Detect which cell encompasses the target text, then output its (X, Y) center coordinate. 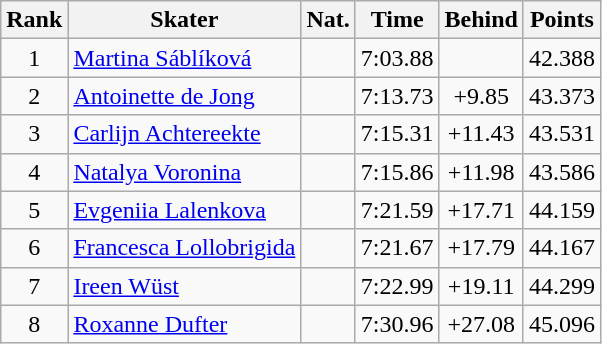
44.299 (562, 286)
8 (34, 324)
42.388 (562, 58)
7:15.31 (397, 134)
Behind (481, 20)
1 (34, 58)
+11.43 (481, 134)
Antoinette de Jong (184, 96)
Evgeniia Lalenkova (184, 210)
Ireen Wüst (184, 286)
43.586 (562, 172)
Points (562, 20)
7:13.73 (397, 96)
44.159 (562, 210)
Martina Sáblíková (184, 58)
Rank (34, 20)
+9.85 (481, 96)
6 (34, 248)
7:21.67 (397, 248)
Time (397, 20)
43.531 (562, 134)
45.096 (562, 324)
Francesca Lollobrigida (184, 248)
7:22.99 (397, 286)
2 (34, 96)
44.167 (562, 248)
Carlijn Achtereekte (184, 134)
7 (34, 286)
7:15.86 (397, 172)
+27.08 (481, 324)
3 (34, 134)
5 (34, 210)
7:21.59 (397, 210)
+17.79 (481, 248)
Natalya Voronina (184, 172)
+19.11 (481, 286)
Nat. (328, 20)
4 (34, 172)
+17.71 (481, 210)
Skater (184, 20)
43.373 (562, 96)
7:03.88 (397, 58)
7:30.96 (397, 324)
+11.98 (481, 172)
Roxanne Dufter (184, 324)
